Locate the cell with the specified text and output its [x, y] center coordinate. 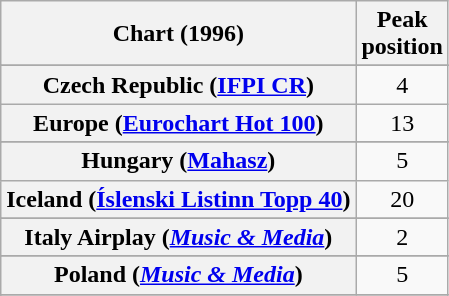
4 [402, 85]
13 [402, 123]
Chart (1996) [178, 34]
Italy Airplay (Music & Media) [178, 237]
Iceland (Íslenski Listinn Topp 40) [178, 199]
20 [402, 199]
Poland (Music & Media) [178, 275]
Hungary (Mahasz) [178, 161]
Czech Republic (IFPI CR) [178, 85]
Peakposition [402, 34]
2 [402, 237]
Europe (Eurochart Hot 100) [178, 123]
